From the cell containing the given text, extract its center point as (X, Y) coordinate. 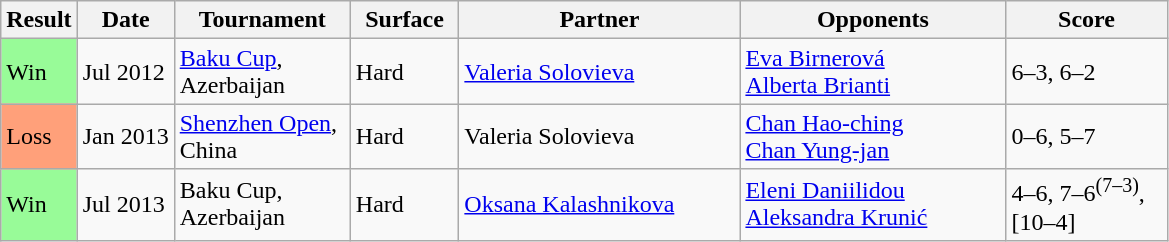
Date (126, 20)
Loss (39, 136)
Eleni Daniilidou Aleksandra Krunić (873, 205)
Jan 2013 (126, 136)
0–6, 5–7 (1086, 136)
Chan Hao-ching Chan Yung-jan (873, 136)
4–6, 7–6(7–3), [10–4] (1086, 205)
Opponents (873, 20)
Jul 2012 (126, 72)
Partner (600, 20)
Score (1086, 20)
Result (39, 20)
6–3, 6–2 (1086, 72)
Surface (404, 20)
Jul 2013 (126, 205)
Eva Birnerová Alberta Brianti (873, 72)
Tournament (262, 20)
Oksana Kalashnikova (600, 205)
Shenzhen Open, China (262, 136)
